For the text-containing cell, return its midpoint in [x, y] coordinate format. 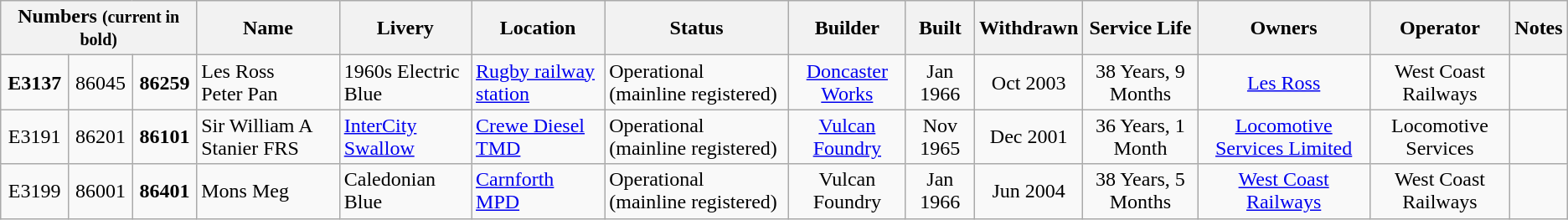
Operator [1439, 28]
Caledonian Blue [405, 191]
Location [538, 28]
86401 [164, 191]
E3191 [35, 137]
Nov 1965 [940, 137]
86001 [101, 191]
E3137 [35, 82]
Status [697, 28]
36 Years, 1 Month [1141, 137]
1960s Electric Blue [405, 82]
Name [268, 28]
38 Years, 5 Months [1141, 191]
86101 [164, 137]
Livery [405, 28]
Dec 2001 [1029, 137]
Locomotive Services Limited [1283, 137]
E3199 [35, 191]
86045 [101, 82]
Locomotive Services [1439, 137]
Doncaster Works [848, 82]
Sir William A Stanier FRS [268, 137]
Numbers (current in bold) [99, 28]
InterCity Swallow [405, 137]
Carnforth MPD [538, 191]
Crewe Diesel TMD [538, 137]
Owners [1283, 28]
Service Life [1141, 28]
86201 [101, 137]
Les RossPeter Pan [268, 82]
38 Years, 9 Months [1141, 82]
Rugby railway station [538, 82]
Withdrawn [1029, 28]
Mons Meg [268, 191]
86259 [164, 82]
Oct 2003 [1029, 82]
Les Ross [1283, 82]
Built [940, 28]
Jun 2004 [1029, 191]
Builder [848, 28]
Notes [1540, 28]
